Capture the cell that displays the provided text and extract its (x, y) central coordinate. 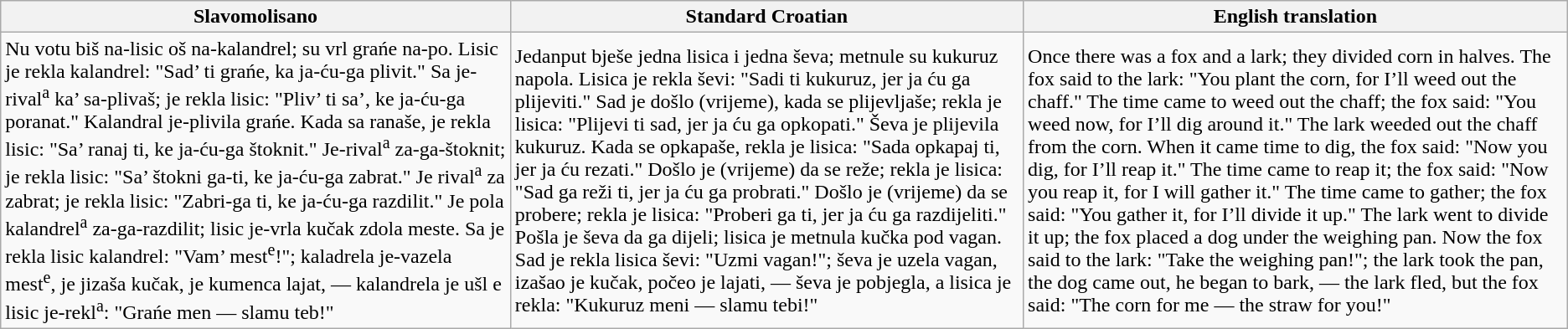
English translation (1296, 17)
Slavomolisano (256, 17)
Standard Croatian (766, 17)
